Detect which cell encompasses the target text, then output its [X, Y] center coordinate. 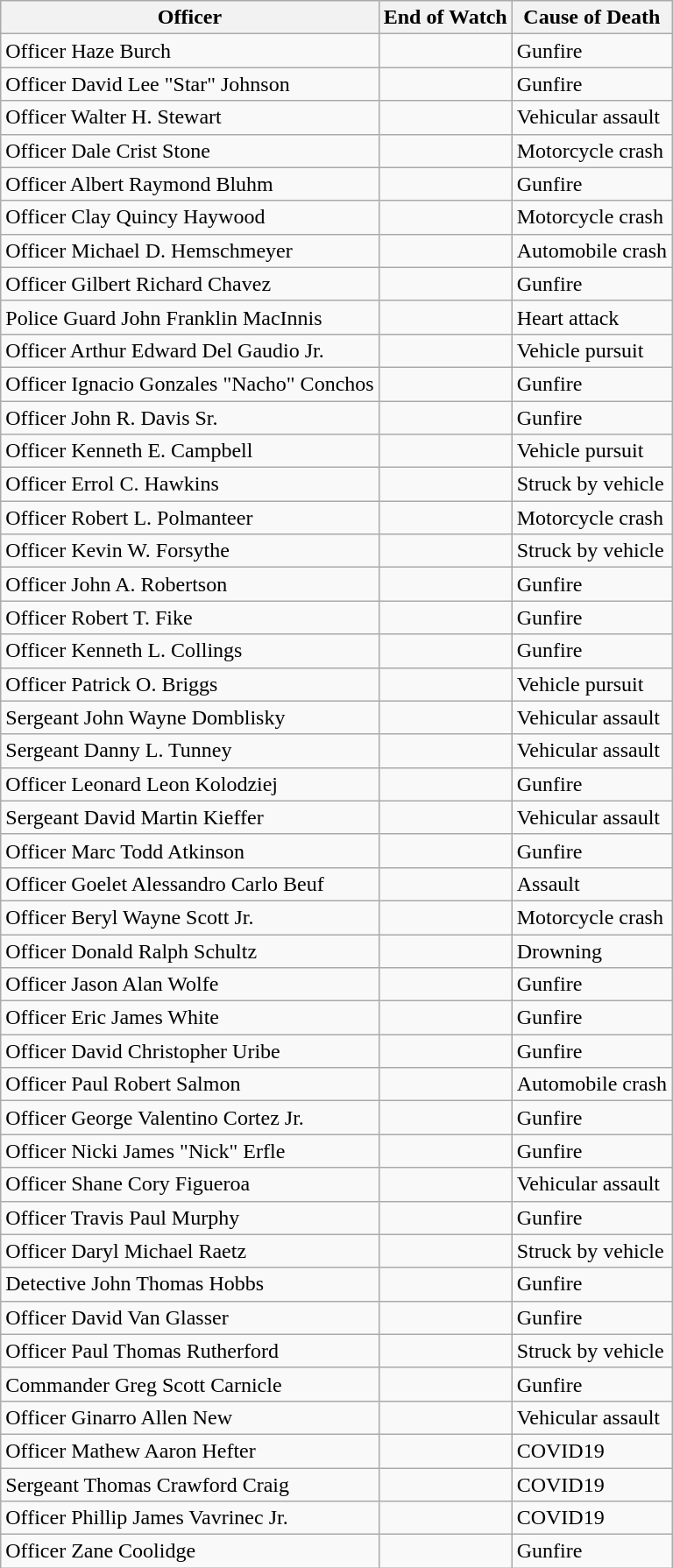
Sergeant John Wayne Domblisky [189, 717]
Officer [189, 18]
Officer Walter H. Stewart [189, 117]
Officer Nicki James "Nick" Erfle [189, 1151]
Officer Clay Quincy Haywood [189, 217]
Officer Ginarro Allen New [189, 1417]
Officer Phillip James Vavrinec Jr. [189, 1518]
Officer Gilbert Richard Chavez [189, 284]
Officer Kenneth L. Collings [189, 651]
Officer David Christopher Uribe [189, 1051]
Officer Leonard Leon Kolodziej [189, 784]
Sergeant Thomas Crawford Craig [189, 1485]
Officer Donald Ralph Schultz [189, 950]
Officer Arthur Edward Del Gaudio Jr. [189, 350]
Officer Eric James White [189, 1018]
Drowning [592, 950]
Officer Beryl Wayne Scott Jr. [189, 917]
Officer Albert Raymond Bluhm [189, 184]
Officer Marc Todd Atkinson [189, 851]
Heart attack [592, 317]
Officer Patrick O. Briggs [189, 684]
Officer John A. Robertson [189, 584]
Officer Goelet Alessandro Carlo Beuf [189, 884]
Officer Paul Thomas Rutherford [189, 1351]
Cause of Death [592, 18]
Officer Haze Burch [189, 51]
Officer Shane Cory Figueroa [189, 1184]
Detective John Thomas Hobbs [189, 1284]
Officer John R. Davis Sr. [189, 418]
Officer Ignacio Gonzales "Nacho" Conchos [189, 384]
Officer David Van Glasser [189, 1317]
Officer Travis Paul Murphy [189, 1218]
Sergeant Danny L. Tunney [189, 751]
Officer Michael D. Hemschmeyer [189, 251]
Sergeant David Martin Kieffer [189, 817]
Commander Greg Scott Carnicle [189, 1384]
Officer Paul Robert Salmon [189, 1084]
End of Watch [445, 18]
Officer Jason Alan Wolfe [189, 985]
Officer Robert T. Fike [189, 618]
Officer George Valentino Cortez Jr. [189, 1118]
Officer Errol C. Hawkins [189, 484]
Officer Daryl Michael Raetz [189, 1251]
Officer David Lee "Star" Johnson [189, 84]
Assault [592, 884]
Officer Kevin W. Forsythe [189, 551]
Officer Mathew Aaron Hefter [189, 1451]
Police Guard John Franklin MacInnis [189, 317]
Officer Zane Coolidge [189, 1551]
Officer Kenneth E. Campbell [189, 451]
Officer Dale Crist Stone [189, 151]
Officer Robert L. Polmanteer [189, 518]
